From the cell containing the given text, extract its center point as (x, y) coordinate. 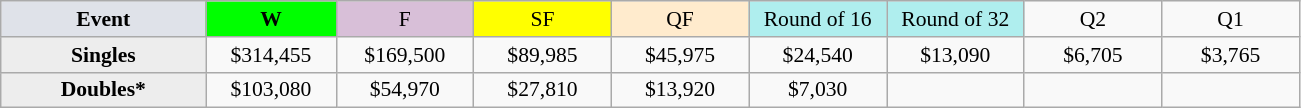
$13,090 (955, 55)
$54,970 (405, 90)
W (271, 19)
$103,080 (271, 90)
$13,920 (680, 90)
$24,540 (818, 55)
$27,810 (543, 90)
Singles (104, 55)
$45,975 (680, 55)
Round of 16 (818, 19)
Round of 32 (955, 19)
$314,455 (271, 55)
QF (680, 19)
SF (543, 19)
Q1 (1231, 19)
$169,500 (405, 55)
Q2 (1093, 19)
$6,705 (1093, 55)
Doubles* (104, 90)
$7,030 (818, 90)
F (405, 19)
Event (104, 19)
$3,765 (1231, 55)
$89,985 (543, 55)
